Scan for the cell matching the given text and deliver its [x, y] coordinate at center. 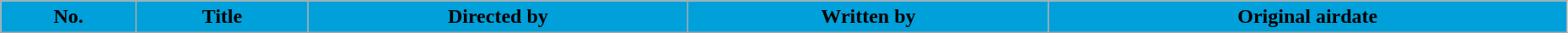
Written by [869, 17]
No. [69, 17]
Directed by [498, 17]
Original airdate [1307, 17]
Title [223, 17]
